Extract the (x, y) coordinate from the center of the cell holding the provided text.  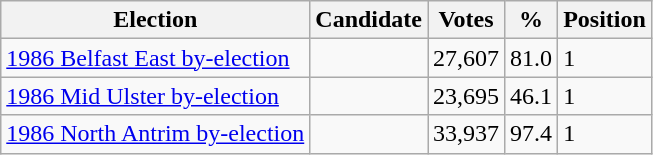
1986 Belfast East by-election (156, 58)
97.4 (532, 134)
Position (605, 20)
46.1 (532, 96)
81.0 (532, 58)
Election (156, 20)
27,607 (466, 58)
Votes (466, 20)
23,695 (466, 96)
1986 Mid Ulster by-election (156, 96)
Candidate (369, 20)
1986 North Antrim by-election (156, 134)
33,937 (466, 134)
% (532, 20)
